Return [x, y] of the center of cell containing provided text 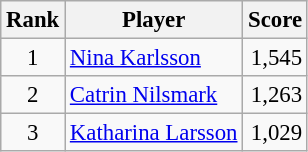
1,029 [276, 133]
Catrin Nilsmark [154, 95]
Rank [33, 20]
1,263 [276, 95]
1,545 [276, 58]
Katharina Larsson [154, 133]
Nina Karlsson [154, 58]
Score [276, 20]
1 [33, 58]
3 [33, 133]
Player [154, 20]
2 [33, 95]
